Output the [x, y] coordinate of the center of the cell containing the given text.  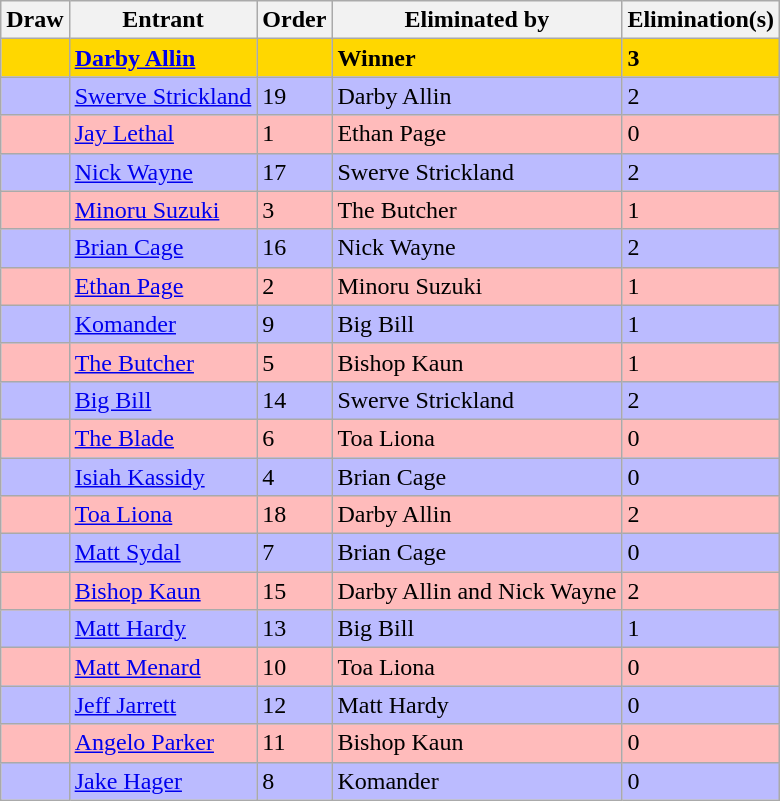
Eliminated by [477, 20]
Angelo Parker [163, 743]
14 [294, 400]
12 [294, 705]
18 [294, 515]
Entrant [163, 20]
Matt Menard [163, 667]
5 [294, 362]
17 [294, 172]
13 [294, 629]
6 [294, 438]
8 [294, 781]
Isiah Kassidy [163, 477]
7 [294, 553]
11 [294, 743]
Winner [477, 58]
The Blade [163, 438]
16 [294, 248]
Matt Sydal [163, 553]
Darby Allin and Nick Wayne [477, 591]
Jeff Jarrett [163, 705]
10 [294, 667]
Elimination(s) [701, 20]
9 [294, 324]
19 [294, 96]
Jay Lethal [163, 134]
4 [294, 477]
Order [294, 20]
Draw [35, 20]
Jake Hager [163, 781]
15 [294, 591]
